Return the [X, Y] coordinate for the center point of the cell that contains the specified text.  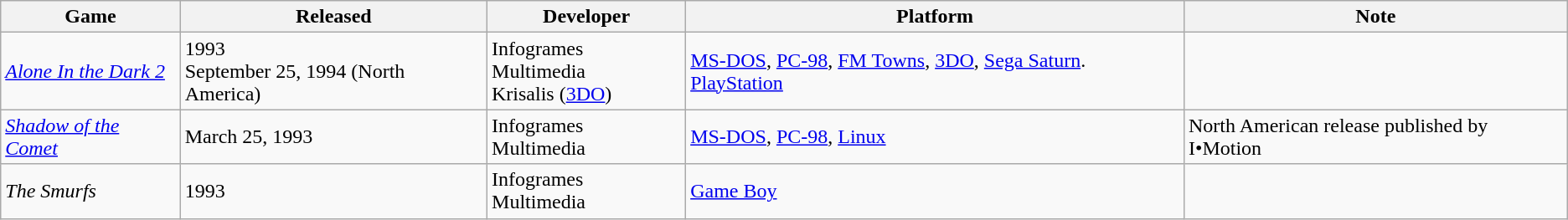
Game [90, 17]
Game Boy [935, 191]
Developer [586, 17]
Platform [935, 17]
The Smurfs [90, 191]
North American release published by I•Motion [1375, 137]
MS-DOS, PC-98, Linux [935, 137]
1993September 25, 1994 (North America) [333, 71]
March 25, 1993 [333, 137]
Note [1375, 17]
Released [333, 17]
MS-DOS, PC-98, FM Towns, 3DO, Sega Saturn. PlayStation [935, 71]
Shadow of the Comet [90, 137]
Alone In the Dark 2 [90, 71]
Infogrames MultimediaKrisalis (3DO) [586, 71]
1993 [333, 191]
